Provide the (X, Y) coordinate of the cell's center where the given text is located.  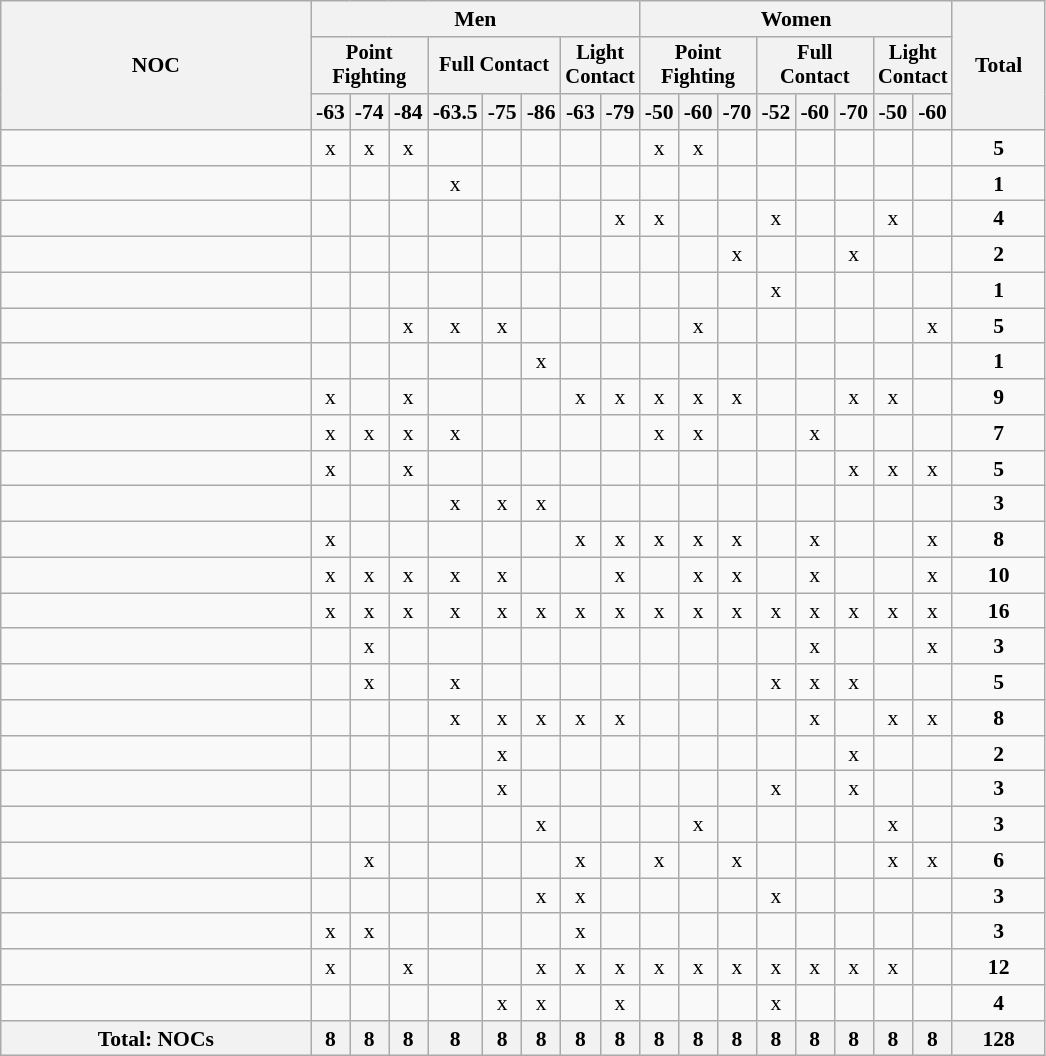
NOC (156, 66)
-74 (370, 112)
-84 (408, 112)
16 (998, 611)
12 (998, 967)
-63.5 (456, 112)
-75 (502, 112)
-86 (542, 112)
9 (998, 397)
Total (998, 66)
-79 (620, 112)
Men (476, 19)
10 (998, 576)
-52 (776, 112)
7 (998, 433)
Women (796, 19)
6 (998, 861)
